Determine the [x, y] coordinate at the center of the cell enclosing the given text.  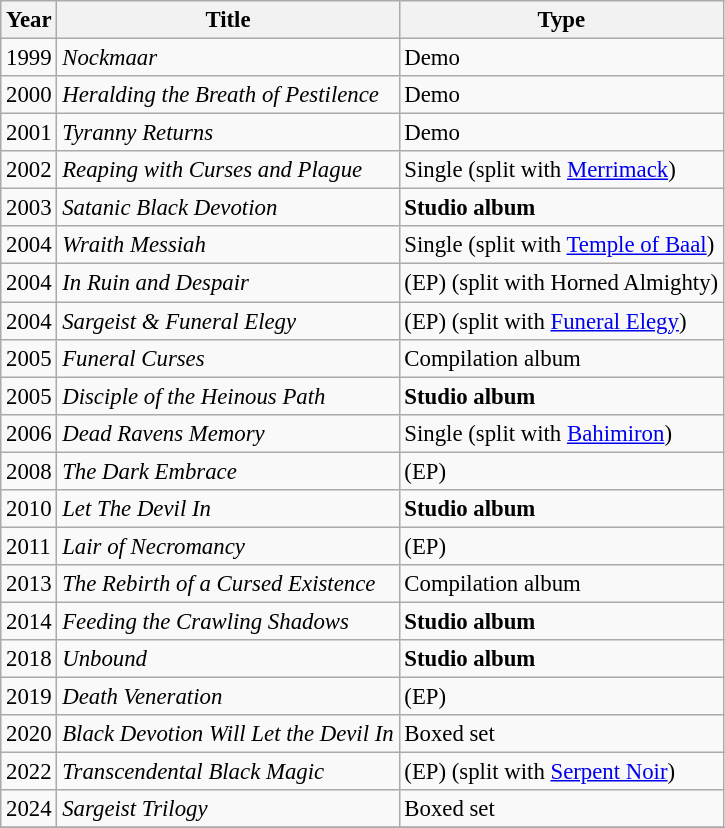
2014 [29, 621]
Single (split with Merrimack) [561, 170]
Sargeist Trilogy [228, 809]
1999 [29, 58]
Satanic Black Devotion [228, 208]
(EP) (split with Funeral Elegy) [561, 321]
Nockmaar [228, 58]
Type [561, 20]
Lair of Necromancy [228, 546]
Reaping with Curses and Plague [228, 170]
2006 [29, 433]
Heralding the Breath of Pestilence [228, 95]
2022 [29, 772]
2011 [29, 546]
Sargeist & Funeral Elegy [228, 321]
2024 [29, 809]
Tyranny Returns [228, 133]
Black Devotion Will Let the Devil In [228, 734]
The Dark Embrace [228, 471]
Single (split with Temple of Baal) [561, 245]
2008 [29, 471]
2002 [29, 170]
2010 [29, 509]
2003 [29, 208]
Disciple of the Heinous Path [228, 396]
Unbound [228, 659]
2018 [29, 659]
2000 [29, 95]
Let The Devil In [228, 509]
Feeding the Crawling Shadows [228, 621]
Year [29, 20]
Dead Ravens Memory [228, 433]
In Ruin and Despair [228, 283]
Death Veneration [228, 697]
Funeral Curses [228, 358]
Wraith Messiah [228, 245]
2013 [29, 584]
(EP) (split with Horned Almighty) [561, 283]
Single (split with Bahimiron) [561, 433]
2019 [29, 697]
2001 [29, 133]
Transcendental Black Magic [228, 772]
2020 [29, 734]
Title [228, 20]
The Rebirth of a Cursed Existence [228, 584]
(EP) (split with Serpent Noir) [561, 772]
